Identify which cell holds the provided text, then report its [x, y] central coordinate. 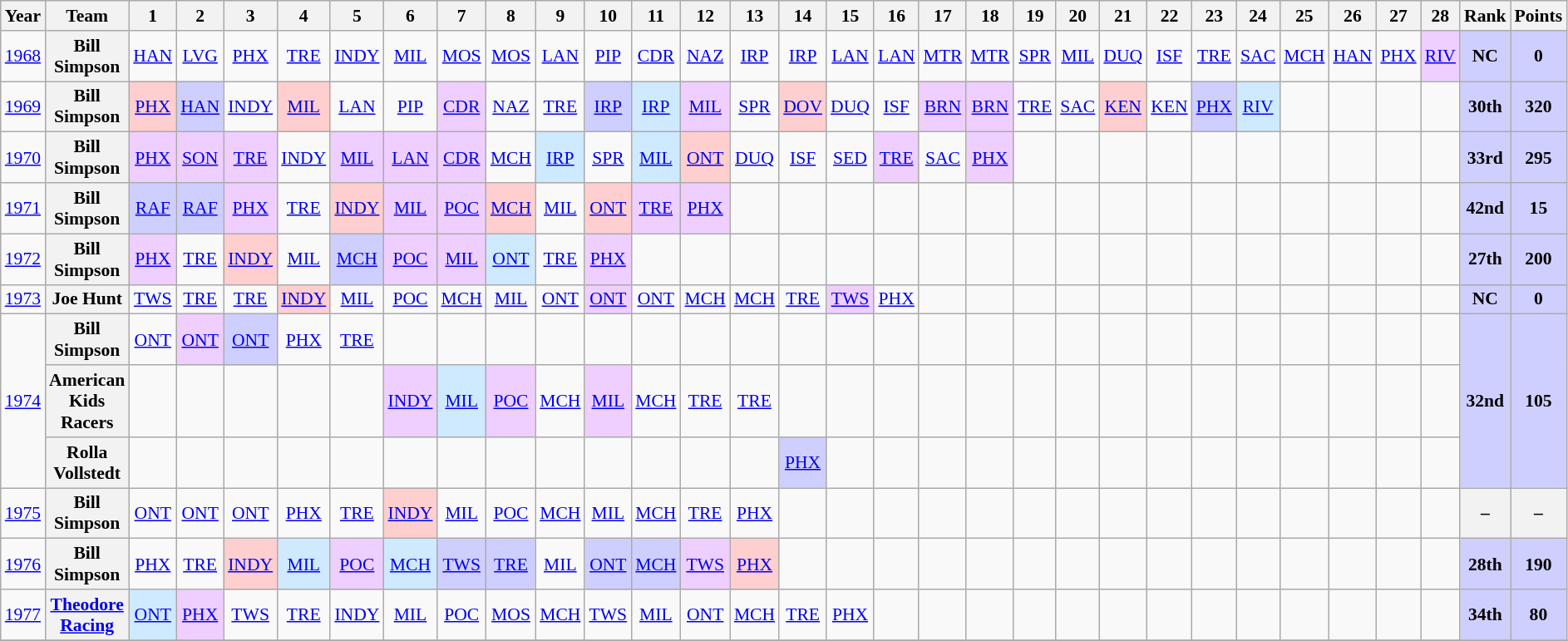
Joe Hunt [86, 299]
1974 [23, 401]
18 [989, 16]
200 [1539, 259]
33rd [1485, 158]
1968 [23, 57]
1969 [23, 106]
24 [1258, 16]
1977 [23, 615]
1 [153, 16]
2 [200, 16]
3 [250, 16]
26 [1352, 16]
Rank [1485, 16]
30th [1485, 106]
Theodore Racing [86, 615]
190 [1539, 564]
9 [560, 16]
27 [1398, 16]
320 [1539, 106]
1971 [23, 208]
21 [1122, 16]
25 [1304, 16]
19 [1034, 16]
SON [200, 158]
27th [1485, 259]
Team [86, 16]
7 [462, 16]
16 [896, 16]
1975 [23, 514]
Points [1539, 16]
12 [705, 16]
17 [943, 16]
DOV [803, 106]
American Kids Racers [86, 401]
105 [1539, 401]
5 [357, 16]
10 [608, 16]
34th [1485, 615]
32nd [1485, 401]
80 [1539, 615]
42nd [1485, 208]
Year [23, 16]
1970 [23, 158]
4 [303, 16]
20 [1077, 16]
28th [1485, 564]
LVG [200, 57]
SED [850, 158]
295 [1539, 158]
23 [1214, 16]
8 [510, 16]
1976 [23, 564]
11 [655, 16]
22 [1169, 16]
Rolla Vollstedt [86, 462]
13 [755, 16]
1972 [23, 259]
14 [803, 16]
28 [1440, 16]
1973 [23, 299]
6 [410, 16]
